Return the [x, y] coordinate for the center point of the cell that contains the specified text.  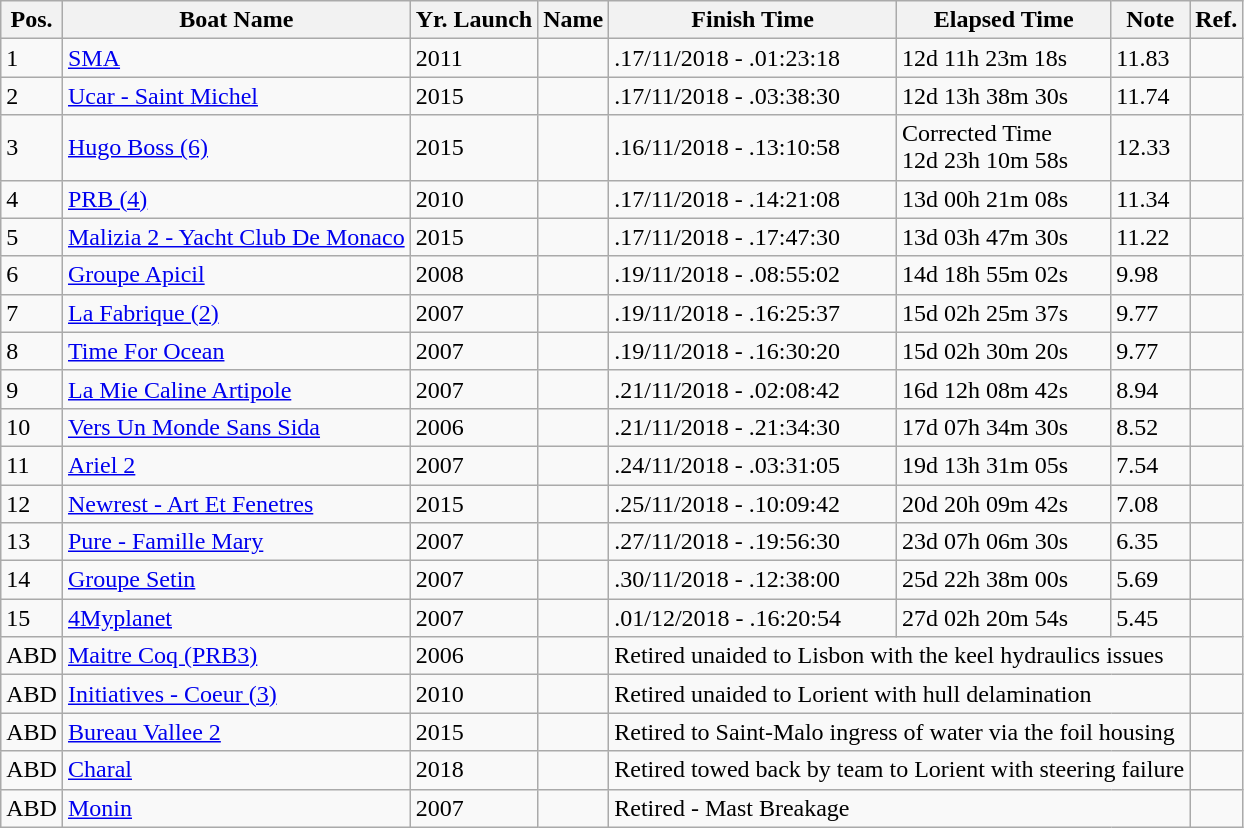
12d 13h 38m 30s [1003, 96]
13d 03h 47m 30s [1003, 237]
14 [32, 580]
Vers Un Monde Sans Sida [236, 427]
7 [32, 313]
Ref. [1216, 20]
Charal [236, 770]
Bureau Vallee 2 [236, 732]
11.74 [1150, 96]
5.69 [1150, 580]
15d 02h 30m 20s [1003, 351]
Initiatives - Coeur (3) [236, 694]
Elapsed Time [1003, 20]
Retired to Saint-Malo ingress of water via the foil housing [900, 732]
Monin [236, 808]
La Fabrique (2) [236, 313]
.21/11/2018 - .02:08:42 [753, 389]
2011 [474, 58]
8.94 [1150, 389]
Time For Ocean [236, 351]
Maitre Coq (PRB3) [236, 656]
6.35 [1150, 542]
Groupe Apicil [236, 275]
.17/11/2018 - .14:21:08 [753, 199]
Hugo Boss (6) [236, 148]
12d 11h 23m 18s [1003, 58]
16d 12h 08m 42s [1003, 389]
.19/11/2018 - .16:30:20 [753, 351]
Finish Time [753, 20]
5.45 [1150, 618]
.17/11/2018 - .17:47:30 [753, 237]
Newrest - Art Et Fenetres [236, 503]
15 [32, 618]
13 [32, 542]
.24/11/2018 - .03:31:05 [753, 465]
25d 22h 38m 00s [1003, 580]
2 [32, 96]
2018 [474, 770]
.27/11/2018 - .19:56:30 [753, 542]
.19/11/2018 - .16:25:37 [753, 313]
Retired towed back by team to Lorient with steering failure [900, 770]
.17/11/2018 - .03:38:30 [753, 96]
Malizia 2 - Yacht Club De Monaco [236, 237]
La Mie Caline Artipole [236, 389]
7.54 [1150, 465]
Groupe Setin [236, 580]
6 [32, 275]
4 [32, 199]
PRB (4) [236, 199]
.16/11/2018 - .13:10:58 [753, 148]
.19/11/2018 - .08:55:02 [753, 275]
8 [32, 351]
Retired unaided to Lisbon with the keel hydraulics issues [900, 656]
3 [32, 148]
7.08 [1150, 503]
Retired - Mast Breakage [900, 808]
19d 13h 31m 05s [1003, 465]
12 [32, 503]
5 [32, 237]
.01/12/2018 - .16:20:54 [753, 618]
.25/11/2018 - .10:09:42 [753, 503]
Pure - Famille Mary [236, 542]
11.83 [1150, 58]
.21/11/2018 - .21:34:30 [753, 427]
10 [32, 427]
Pos. [32, 20]
.17/11/2018 - .01:23:18 [753, 58]
Corrected Time12d 23h 10m 58s [1003, 148]
15d 02h 25m 37s [1003, 313]
13d 00h 21m 08s [1003, 199]
20d 20h 09m 42s [1003, 503]
23d 07h 06m 30s [1003, 542]
11.34 [1150, 199]
12.33 [1150, 148]
Boat Name [236, 20]
17d 07h 34m 30s [1003, 427]
Yr. Launch [474, 20]
Ucar - Saint Michel [236, 96]
.30/11/2018 - .12:38:00 [753, 580]
9 [32, 389]
8.52 [1150, 427]
4Myplanet [236, 618]
11.22 [1150, 237]
Retired unaided to Lorient with hull delamination [900, 694]
1 [32, 58]
11 [32, 465]
Ariel 2 [236, 465]
27d 02h 20m 54s [1003, 618]
SMA [236, 58]
Name [574, 20]
Note [1150, 20]
9.98 [1150, 275]
14d 18h 55m 02s [1003, 275]
2008 [474, 275]
